From the cell containing the given text, extract its center point as (X, Y) coordinate. 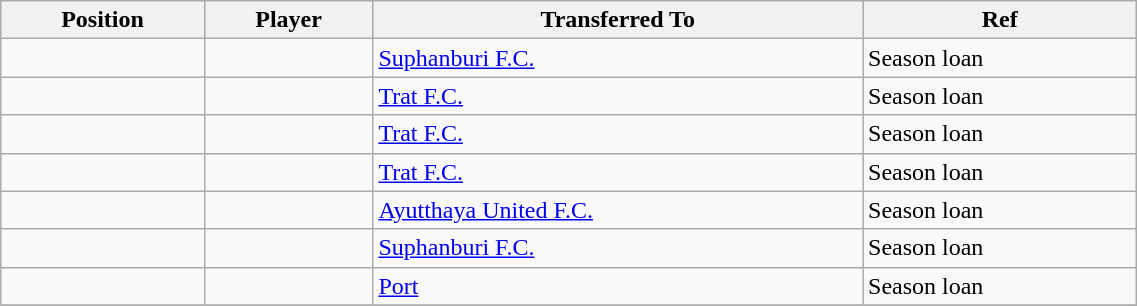
Transferred To (618, 20)
Player (288, 20)
Ref (999, 20)
Port (618, 286)
Ayutthaya United F.C. (618, 210)
Position (102, 20)
